Search for the cell housing the specified text and yield its [x, y] center coordinate. 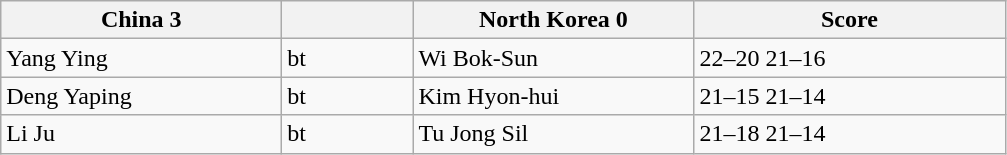
21–15 21–14 [850, 96]
Li Ju [142, 134]
21–18 21–14 [850, 134]
Tu Jong Sil [554, 134]
22–20 21–16 [850, 58]
Score [850, 20]
Yang Ying [142, 58]
Wi Bok-Sun [554, 58]
North Korea 0 [554, 20]
Deng Yaping [142, 96]
Kim Hyon-hui [554, 96]
China 3 [142, 20]
